Output the [x, y] coordinate of the center of the cell containing the given text.  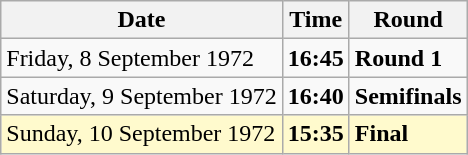
Round 1 [408, 58]
16:40 [316, 96]
Sunday, 10 September 1972 [142, 134]
16:45 [316, 58]
Saturday, 9 September 1972 [142, 96]
Semifinals [408, 96]
Friday, 8 September 1972 [142, 58]
Date [142, 20]
Final [408, 134]
15:35 [316, 134]
Round [408, 20]
Time [316, 20]
